Return the (X, Y) coordinate for the center point of the cell that contains the specified text.  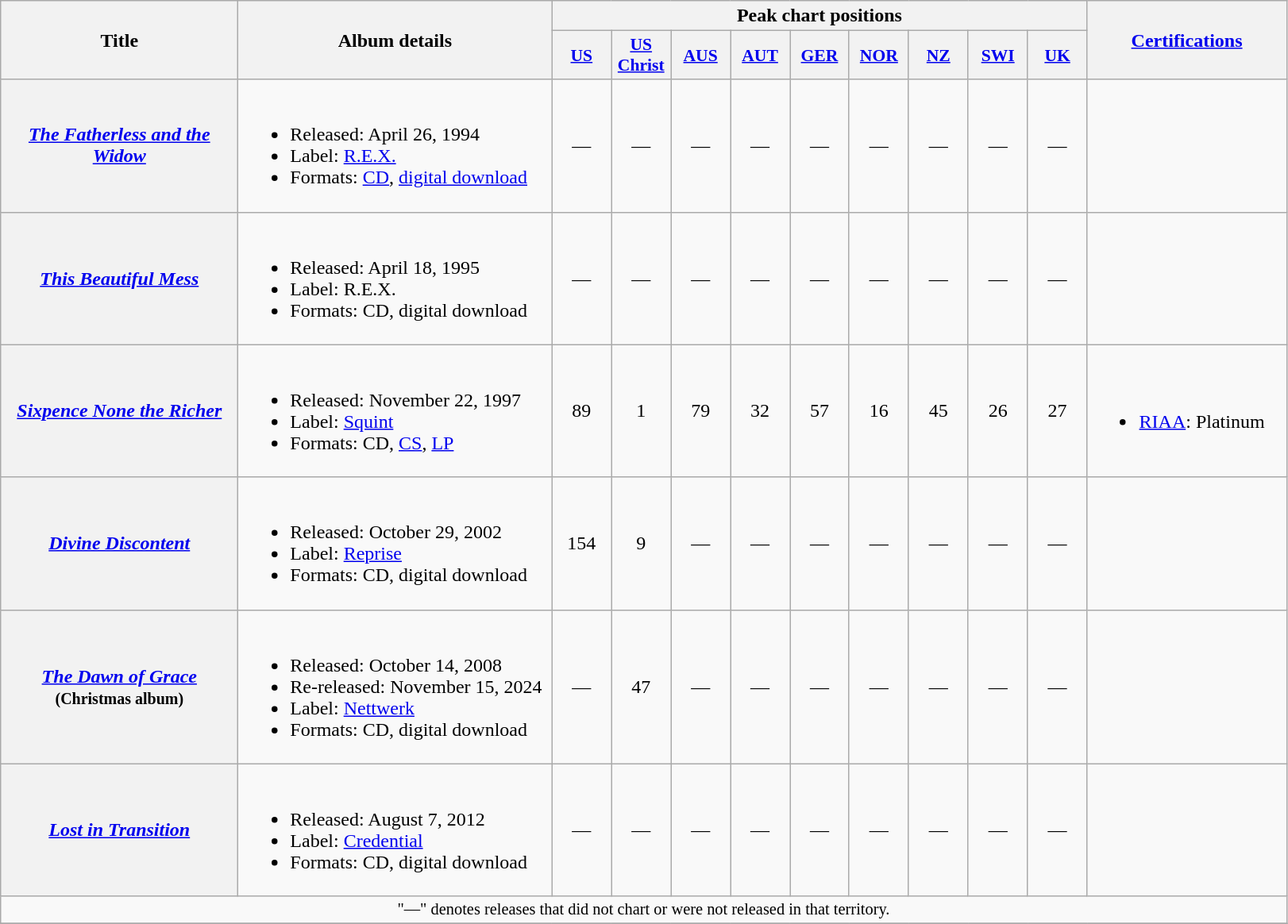
GER (819, 56)
Title (119, 40)
Sixpence None the Richer (119, 411)
Certifications (1186, 40)
45 (939, 411)
AUT (761, 56)
57 (819, 411)
UK (1058, 56)
This Beautiful Mess (119, 278)
32 (761, 411)
The Dawn of Grace (Christmas album) (119, 687)
Released: April 26, 1994Label: R.E.X.Formats: CD, digital download (395, 146)
NOR (878, 56)
"—" denotes releases that did not chart or were not released in that territory. (643, 910)
Released: August 7, 2012Label: CredentialFormats: CD, digital download (395, 830)
89 (581, 411)
Album details (395, 40)
The Fatherless and the Widow (119, 146)
Lost in Transition (119, 830)
Released: November 22, 1997Label: SquintFormats: CD, CS, LP (395, 411)
1 (642, 411)
27 (1058, 411)
US Christ (642, 56)
Divine Discontent (119, 543)
Released: October 29, 2002Label: RepriseFormats: CD, digital download (395, 543)
Peak chart positions (819, 16)
9 (642, 543)
Released: April 18, 1995Label: R.E.X.Formats: CD, digital download (395, 278)
NZ (939, 56)
154 (581, 543)
AUS (700, 56)
US (581, 56)
Released: October 14, 2008Re-released: November 15, 2024Label: NettwerkFormats: CD, digital download (395, 687)
79 (700, 411)
47 (642, 687)
26 (997, 411)
RIAA: Platinum (1186, 411)
16 (878, 411)
SWI (997, 56)
